Determine the [x, y] coordinate at the center of the cell enclosing the given text.  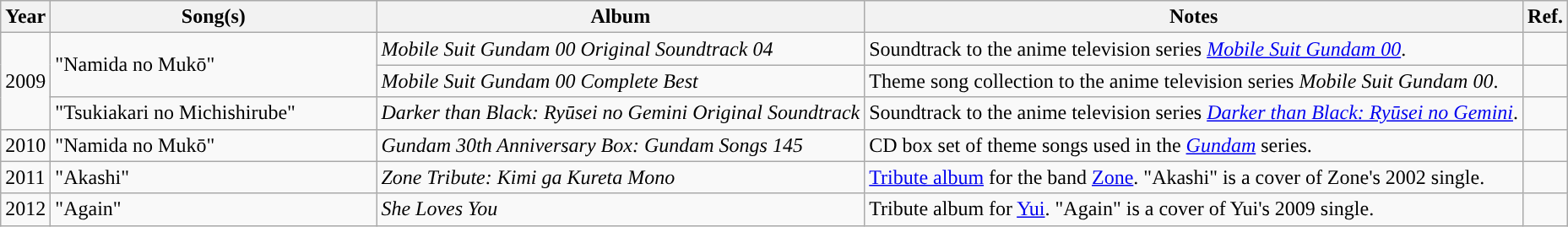
Tribute album for the band Zone. "Akashi" is a cover of Zone's 2002 single. [1194, 177]
Song(s) [214, 17]
"Akashi" [214, 177]
Mobile Suit Gundam 00 Complete Best [621, 81]
Tribute album for Yui. "Again" is a cover of Yui's 2009 single. [1194, 209]
Notes [1194, 17]
Theme song collection to the anime television series Mobile Suit Gundam 00. [1194, 81]
2009 [25, 81]
Soundtrack to the anime television series Darker than Black: Ryūsei no Gemini. [1194, 113]
Gundam 30th Anniversary Box: Gundam Songs 145 [621, 145]
Ref. [1545, 17]
2011 [25, 177]
"Again" [214, 209]
She Loves You [621, 209]
Mobile Suit Gundam 00 Original Soundtrack 04 [621, 49]
Year [25, 17]
2012 [25, 209]
Soundtrack to the anime television series Mobile Suit Gundam 00. [1194, 49]
"Tsukiakari no Michishirube" [214, 113]
Darker than Black: Ryūsei no Gemini Original Soundtrack [621, 113]
Album [621, 17]
Zone Tribute: Kimi ga Kureta Mono [621, 177]
2010 [25, 145]
CD box set of theme songs used in the Gundam series. [1194, 145]
